Find where the given text appears and provide that cell's center as [X, Y] coordinate. 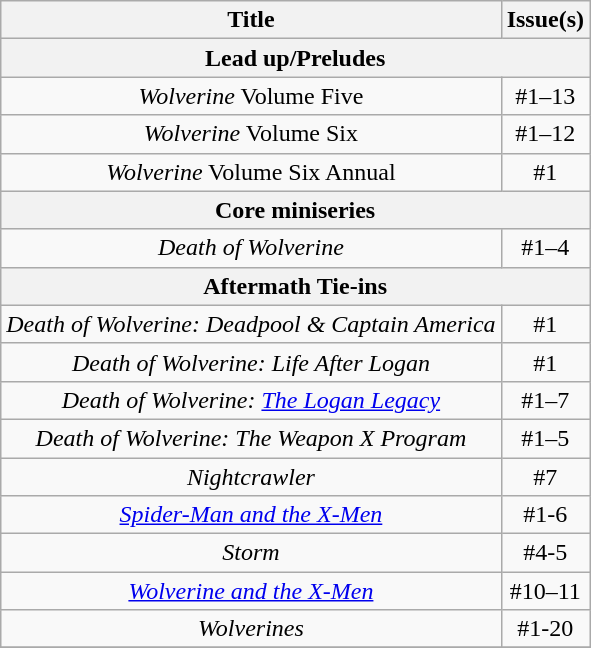
Spider-Man and the X-Men [251, 515]
Death of Wolverine [251, 248]
#1-6 [545, 515]
Death of Wolverine: Life After Logan [251, 362]
Nightcrawler [251, 477]
#4-5 [545, 553]
Wolverine Volume Five [251, 96]
Title [251, 20]
Wolverine and the X-Men [251, 591]
#10–11 [545, 591]
Wolverine Volume Six Annual [251, 172]
#1-20 [545, 629]
#7 [545, 477]
#1–12 [545, 134]
#1–5 [545, 438]
Aftermath Tie-ins [296, 286]
#1–7 [545, 400]
Lead up/Preludes [296, 58]
Death of Wolverine: Deadpool & Captain America [251, 324]
Death of Wolverine: The Logan Legacy [251, 400]
#1–13 [545, 96]
Wolverines [251, 629]
Death of Wolverine: The Weapon X Program [251, 438]
Wolverine Volume Six [251, 134]
Issue(s) [545, 20]
#1–4 [545, 248]
Storm [251, 553]
Core miniseries [296, 210]
